Capture the cell that displays the provided text and extract its [x, y] central coordinate. 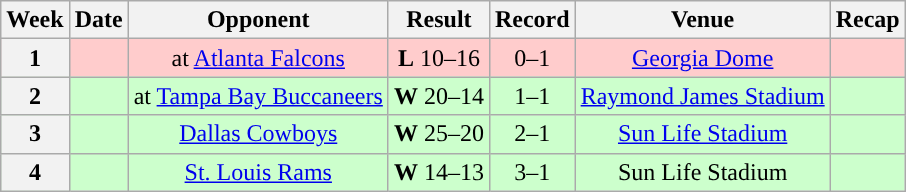
1 [35, 58]
St. Louis Rams [258, 172]
Result [438, 20]
1–1 [532, 96]
at Atlanta Falcons [258, 58]
Opponent [258, 20]
Record [532, 20]
Date [98, 20]
W 20–14 [438, 96]
Venue [702, 20]
at Tampa Bay Buccaneers [258, 96]
Raymond James Stadium [702, 96]
Week [35, 20]
3–1 [532, 172]
2–1 [532, 134]
4 [35, 172]
W 14–13 [438, 172]
3 [35, 134]
Georgia Dome [702, 58]
2 [35, 96]
Dallas Cowboys [258, 134]
Recap [868, 20]
W 25–20 [438, 134]
L 10–16 [438, 58]
0–1 [532, 58]
